Determine the [X, Y] coordinate at the center of the cell enclosing the given text.  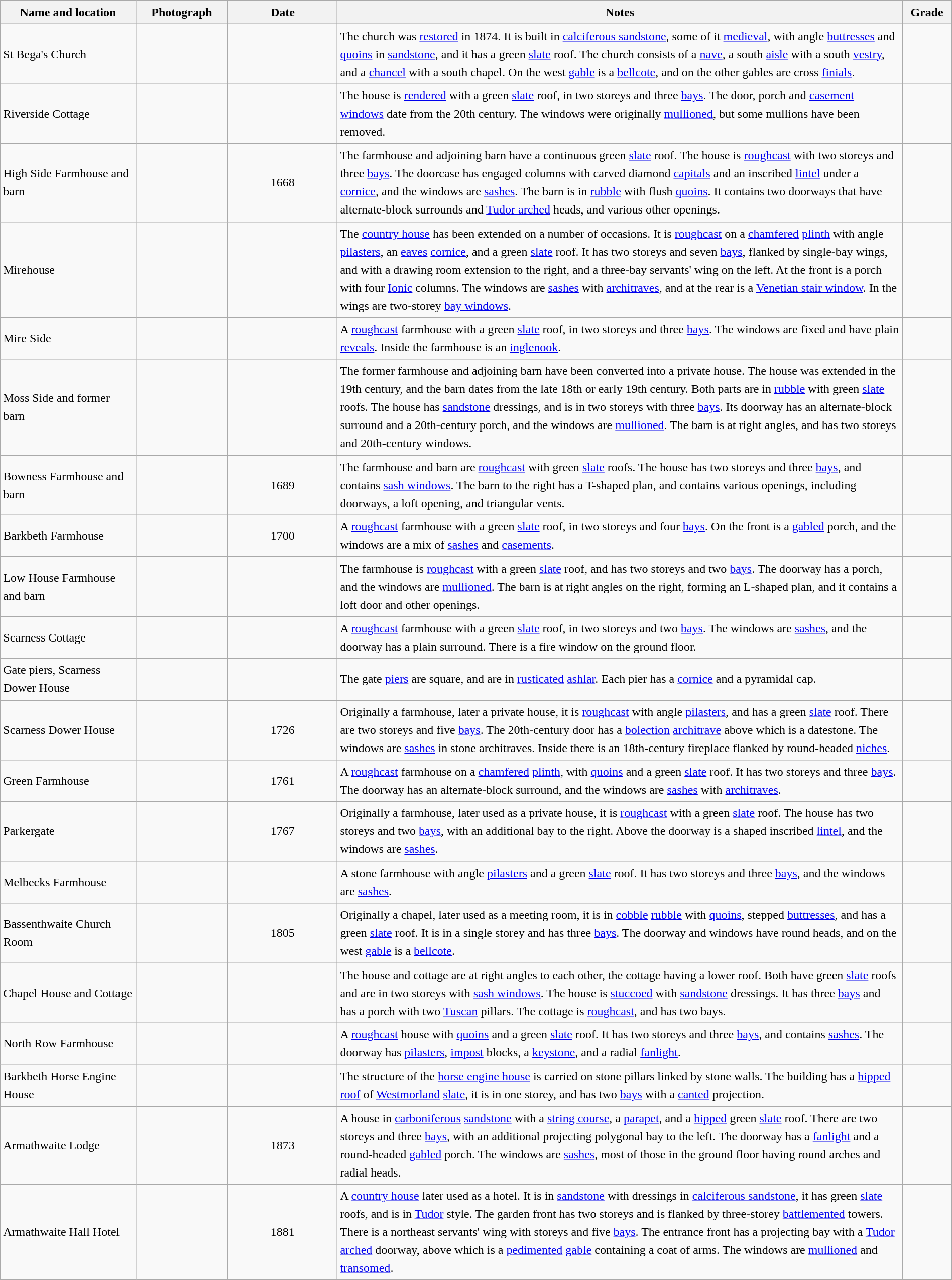
1873 [283, 1145]
1881 [283, 1232]
Low House Farmhouse and barn [68, 587]
High Side Farmhouse and barn [68, 183]
A stone farmhouse with angle pilasters and a green slate roof. It has two storeys and three bays, and the windows are sashes. [620, 882]
Barkbeth Horse Engine House [68, 1085]
Chapel House and Cottage [68, 993]
Moss Side and former barn [68, 407]
1767 [283, 832]
Name and location [68, 12]
Photograph [182, 12]
1668 [283, 183]
Parkergate [68, 832]
Gate piers, Scarness Dower House [68, 679]
Mirehouse [68, 269]
1805 [283, 933]
Armathwaite Lodge [68, 1145]
Date [283, 12]
North Row Farmhouse [68, 1044]
Melbecks Farmhouse [68, 882]
Bassenthwaite Church Room [68, 933]
Bowness Farmhouse and barn [68, 485]
Armathwaite Hall Hotel [68, 1232]
Barkbeth Farmhouse [68, 536]
St Bega's Church [68, 54]
The gate piers are square, and are in rusticated ashlar. Each pier has a cornice and a pyramidal cap. [620, 679]
Notes [620, 12]
Grade [927, 12]
Riverside Cottage [68, 114]
Scarness Dower House [68, 730]
1726 [283, 730]
1700 [283, 536]
1689 [283, 485]
Green Farmhouse [68, 781]
Scarness Cottage [68, 637]
Mire Side [68, 339]
1761 [283, 781]
